Provide the (x, y) coordinate of the cell's center where the given text is located.  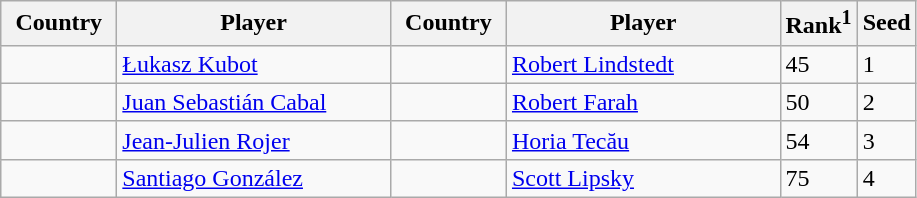
Jean-Julien Rojer (254, 140)
54 (818, 140)
4 (886, 178)
1 (886, 64)
Robert Farah (643, 102)
3 (886, 140)
Rank1 (818, 24)
Juan Sebastián Cabal (254, 102)
75 (818, 178)
2 (886, 102)
Santiago González (254, 178)
Horia Tecău (643, 140)
Robert Lindstedt (643, 64)
50 (818, 102)
Łukasz Kubot (254, 64)
Seed (886, 24)
Scott Lipsky (643, 178)
45 (818, 64)
